Locate the cell with the specified text and output its [X, Y] center coordinate. 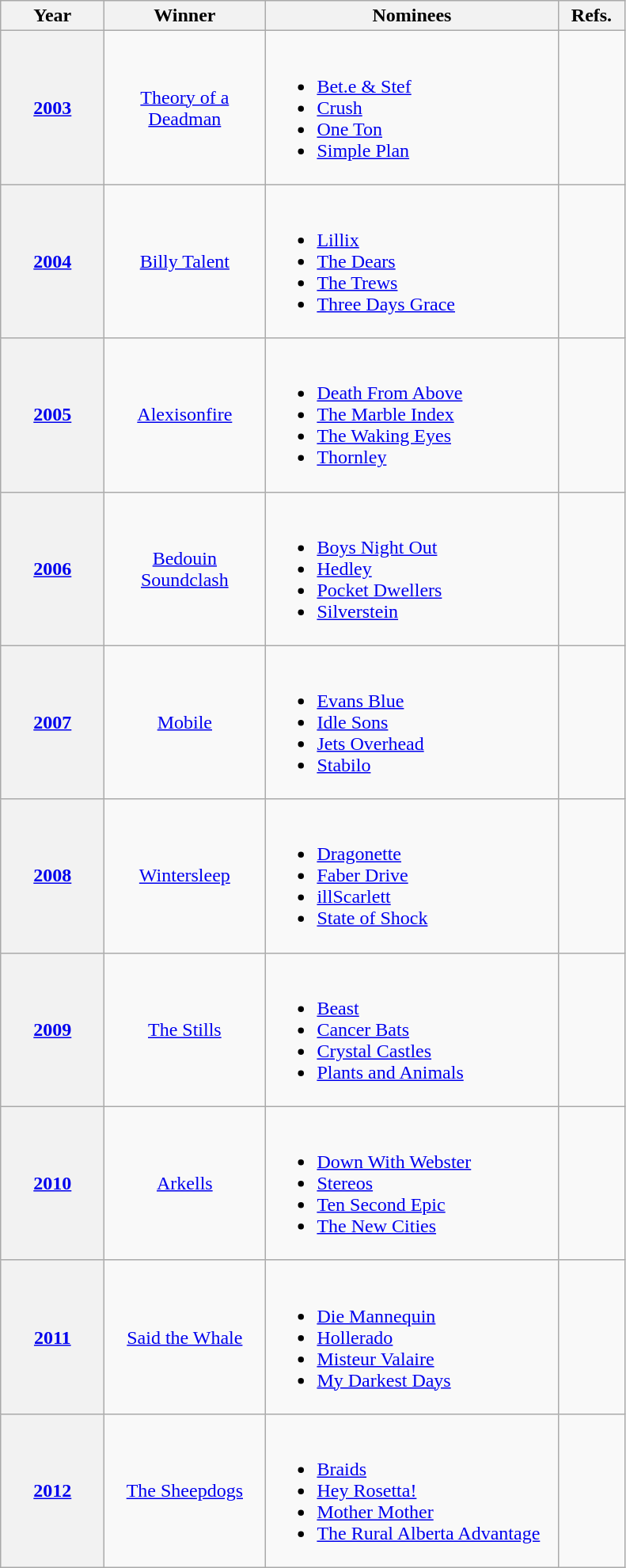
Year [52, 16]
2012 [52, 1490]
The Stills [185, 1029]
Bet.e & StefCrushOne TonSimple Plan [412, 108]
The Sheepdogs [185, 1490]
2009 [52, 1029]
Said the Whale [185, 1337]
2004 [52, 261]
Evans BlueIdle SonsJets OverheadStabilo [412, 722]
Bedouin Soundclash [185, 569]
Theory of a Deadman [185, 108]
2006 [52, 569]
2010 [52, 1183]
2003 [52, 108]
BeastCancer BatsCrystal CastlesPlants and Animals [412, 1029]
LillixThe DearsThe TrewsThree Days Grace [412, 261]
DragonetteFaber DriveillScarlettState of Shock [412, 876]
Death From AboveThe Marble IndexThe Waking EyesThornley [412, 415]
Mobile [185, 722]
Wintersleep [185, 876]
Die MannequinHolleradoMisteur ValaireMy Darkest Days [412, 1337]
Alexisonfire [185, 415]
Refs. [592, 16]
2007 [52, 722]
2011 [52, 1337]
Boys Night OutHedleyPocket DwellersSilverstein [412, 569]
Down With WebsterStereosTen Second EpicThe New Cities [412, 1183]
2008 [52, 876]
BraidsHey Rosetta!Mother MotherThe Rural Alberta Advantage [412, 1490]
Arkells [185, 1183]
Nominees [412, 16]
2005 [52, 415]
Billy Talent [185, 261]
Winner [185, 16]
